Pinpoint the cell where the given text exists, returning its (x, y) midpoint coordinate. 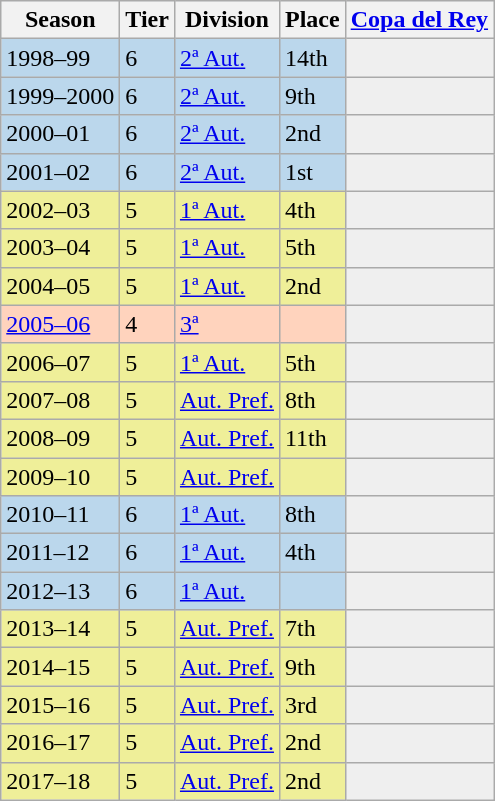
2004–05 (60, 286)
Tier (148, 20)
2012–13 (60, 591)
Place (312, 20)
11th (312, 438)
2010–11 (60, 515)
2016–17 (60, 743)
4 (148, 324)
2015–16 (60, 705)
2001–02 (60, 172)
14th (312, 58)
1998–99 (60, 58)
2002–03 (60, 210)
2009–10 (60, 477)
Season (60, 20)
2013–14 (60, 629)
2000–01 (60, 134)
2011–12 (60, 553)
2014–15 (60, 667)
3ª (226, 324)
1st (312, 172)
2007–08 (60, 400)
2008–09 (60, 438)
2003–04 (60, 248)
3rd (312, 705)
Division (226, 20)
2005–06 (60, 324)
2006–07 (60, 362)
Copa del Rey (419, 20)
7th (312, 629)
1999–2000 (60, 96)
2017–18 (60, 781)
